Provide the [X, Y] coordinate of the cell's center where the given text is located.  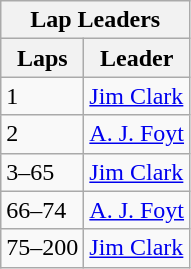
75–200 [42, 248]
Lap Leaders [96, 20]
Laps [42, 58]
Leader [137, 58]
2 [42, 134]
66–74 [42, 210]
1 [42, 96]
3–65 [42, 172]
